Find where the given text appears and provide that cell's center as [X, Y] coordinate. 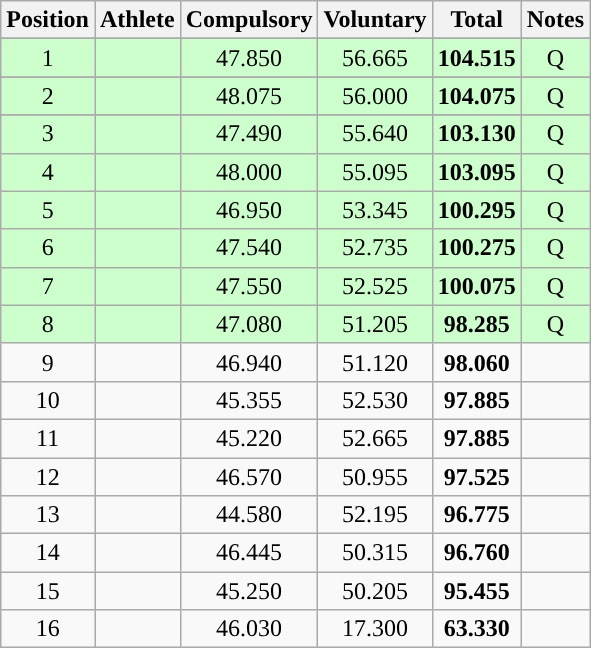
56.665 [375, 58]
50.205 [375, 591]
47.490 [249, 134]
103.095 [476, 172]
6 [48, 248]
53.345 [375, 210]
17.300 [375, 629]
52.195 [375, 515]
52.665 [375, 438]
Compulsory [249, 20]
44.580 [249, 515]
Athlete [137, 20]
100.075 [476, 286]
100.295 [476, 210]
96.760 [476, 553]
13 [48, 515]
95.455 [476, 591]
104.515 [476, 58]
46.570 [249, 477]
10 [48, 400]
45.250 [249, 591]
45.355 [249, 400]
52.530 [375, 400]
50.955 [375, 477]
11 [48, 438]
52.735 [375, 248]
96.775 [476, 515]
12 [48, 477]
8 [48, 324]
7 [48, 286]
104.075 [476, 96]
3 [48, 134]
Voluntary [375, 20]
1 [48, 58]
45.220 [249, 438]
16 [48, 629]
100.275 [476, 248]
97.525 [476, 477]
55.095 [375, 172]
14 [48, 553]
52.525 [375, 286]
50.315 [375, 553]
48.075 [249, 96]
63.330 [476, 629]
Total [476, 20]
51.120 [375, 362]
47.080 [249, 324]
46.445 [249, 553]
56.000 [375, 96]
47.540 [249, 248]
51.205 [375, 324]
47.850 [249, 58]
46.030 [249, 629]
98.060 [476, 362]
15 [48, 591]
Notes [555, 20]
Position [48, 20]
98.285 [476, 324]
2 [48, 96]
47.550 [249, 286]
4 [48, 172]
46.940 [249, 362]
48.000 [249, 172]
55.640 [375, 134]
5 [48, 210]
9 [48, 362]
46.950 [249, 210]
103.130 [476, 134]
